Scan for the cell matching the given text and deliver its (X, Y) coordinate at center. 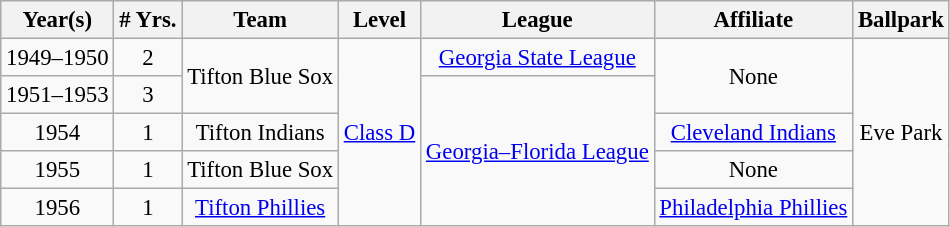
1954 (58, 133)
Tifton Phillies (260, 208)
Georgia State League (538, 58)
Level (379, 20)
Class D (379, 133)
Team (260, 20)
3 (148, 95)
2 (148, 58)
Affiliate (754, 20)
Ballpark (902, 20)
1949–1950 (58, 58)
Eve Park (902, 133)
Georgia–Florida League (538, 151)
1956 (58, 208)
1951–1953 (58, 95)
Year(s) (58, 20)
League (538, 20)
1955 (58, 170)
Tifton Indians (260, 133)
# Yrs. (148, 20)
Cleveland Indians (754, 133)
Philadelphia Phillies (754, 208)
